Search for the cell housing the specified text and yield its (x, y) center coordinate. 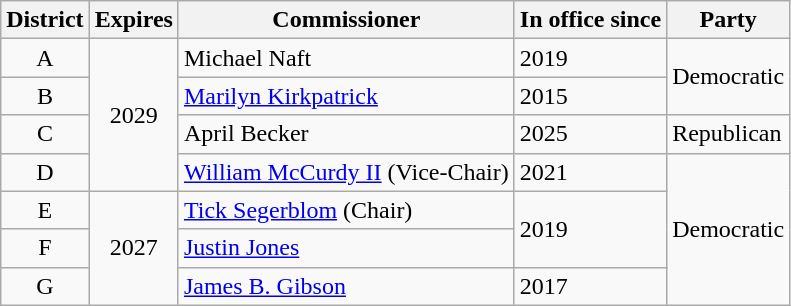
Commissioner (346, 20)
2029 (134, 115)
D (45, 172)
Michael Naft (346, 58)
2015 (590, 96)
A (45, 58)
C (45, 134)
2027 (134, 248)
James B. Gibson (346, 286)
Tick Segerblom (Chair) (346, 210)
2021 (590, 172)
April Becker (346, 134)
In office since (590, 20)
Justin Jones (346, 248)
G (45, 286)
E (45, 210)
2025 (590, 134)
F (45, 248)
Marilyn Kirkpatrick (346, 96)
District (45, 20)
Republican (728, 134)
Party (728, 20)
William McCurdy II (Vice-Chair) (346, 172)
Expires (134, 20)
B (45, 96)
2017 (590, 286)
